Output the (x, y) coordinate of the center of the cell containing the given text.  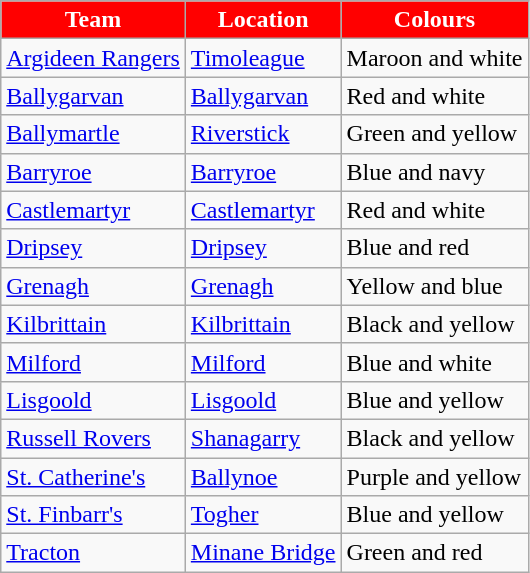
Blue and navy (434, 172)
Argideen Rangers (94, 58)
Shanagarry (263, 438)
Location (263, 20)
Colours (434, 20)
Green and yellow (434, 134)
Maroon and white (434, 58)
Blue and red (434, 248)
Ballymartle (94, 134)
Timoleague (263, 58)
St. Finbarr's (94, 515)
Green and red (434, 553)
Blue and white (434, 362)
Russell Rovers (94, 438)
Purple and yellow (434, 477)
Minane Bridge (263, 553)
Riverstick (263, 134)
Togher (263, 515)
Tracton (94, 553)
St. Catherine's (94, 477)
Yellow and blue (434, 286)
Ballynoe (263, 477)
Team (94, 20)
